Provide the [X, Y] coordinate of the cell's center where the given text is located.  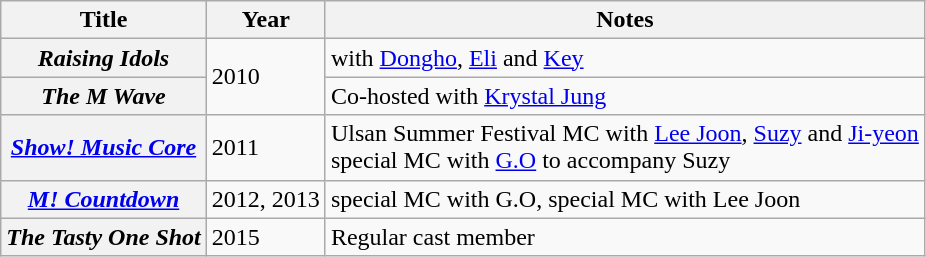
2015 [266, 237]
Co-hosted with Krystal Jung [624, 96]
The M Wave [104, 96]
with Dongho, Eli and Key [624, 58]
Raising Idols [104, 58]
Notes [624, 20]
M! Countdown [104, 199]
2012, 2013 [266, 199]
The Tasty One Shot [104, 237]
2010 [266, 77]
2011 [266, 148]
special MC with G.O, special MC with Lee Joon [624, 199]
Ulsan Summer Festival MC with Lee Joon, Suzy and Ji-yeonspecial MC with G.O to accompany Suzy [624, 148]
Regular cast member [624, 237]
Title [104, 20]
Show! Music Core [104, 148]
Year [266, 20]
